Scan for the cell matching the given text and deliver its (X, Y) coordinate at center. 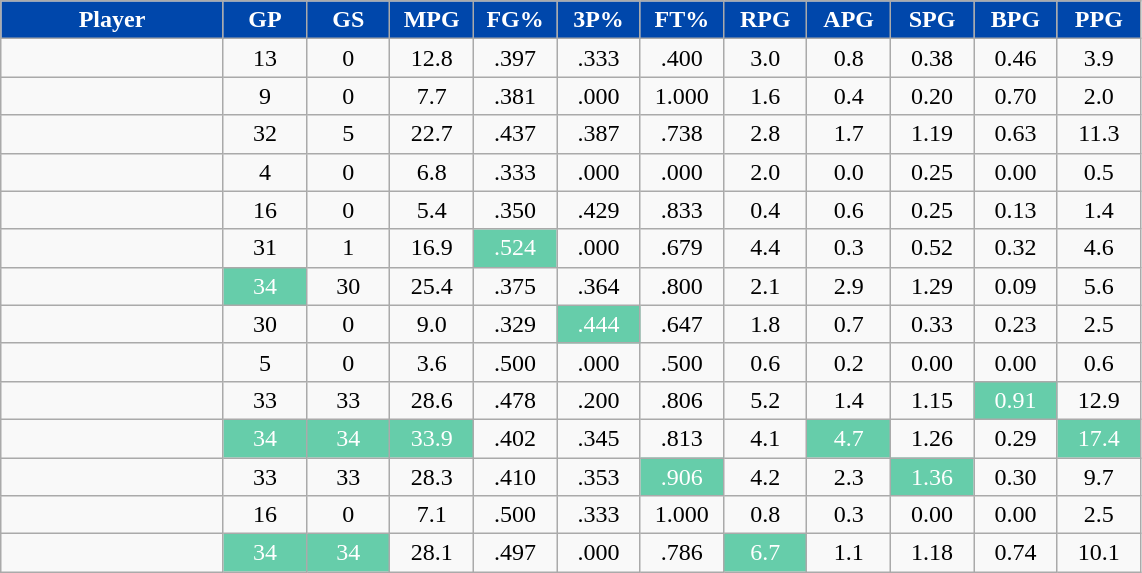
1.8 (766, 324)
5.2 (766, 400)
6.7 (766, 553)
0.70 (1016, 96)
.400 (682, 58)
0.23 (1016, 324)
32 (264, 134)
.429 (598, 210)
4.1 (766, 438)
.800 (682, 286)
.833 (682, 210)
.402 (514, 438)
2.1 (766, 286)
.329 (514, 324)
5.6 (1098, 286)
0.38 (932, 58)
11.3 (1098, 134)
.345 (598, 438)
0.0 (848, 172)
4.2 (766, 477)
1.15 (932, 400)
13 (264, 58)
28.6 (432, 400)
.375 (514, 286)
5.4 (432, 210)
Player (112, 20)
FG% (514, 20)
.738 (682, 134)
0.7 (848, 324)
17.4 (1098, 438)
0.46 (1016, 58)
.364 (598, 286)
2.8 (766, 134)
.478 (514, 400)
0.20 (932, 96)
.806 (682, 400)
4.7 (848, 438)
.786 (682, 553)
SPG (932, 20)
.397 (514, 58)
.906 (682, 477)
12.9 (1098, 400)
.813 (682, 438)
.200 (598, 400)
12.8 (432, 58)
BPG (1016, 20)
7.7 (432, 96)
2.3 (848, 477)
31 (264, 248)
9.0 (432, 324)
22.7 (432, 134)
0.30 (1016, 477)
2.9 (848, 286)
0.91 (1016, 400)
1.26 (932, 438)
33.9 (432, 438)
0.2 (848, 362)
9 (264, 96)
16.9 (432, 248)
1.7 (848, 134)
GP (264, 20)
0.33 (932, 324)
0.63 (1016, 134)
4.6 (1098, 248)
4.4 (766, 248)
10.1 (1098, 553)
.437 (514, 134)
1.19 (932, 134)
GS (348, 20)
.647 (682, 324)
1.36 (932, 477)
MPG (432, 20)
28.3 (432, 477)
0.5 (1098, 172)
.353 (598, 477)
3.6 (432, 362)
28.1 (432, 553)
0.32 (1016, 248)
.444 (598, 324)
3.9 (1098, 58)
1.29 (932, 286)
.410 (514, 477)
FT% (682, 20)
RPG (766, 20)
.679 (682, 248)
0.29 (1016, 438)
1.1 (848, 553)
3.0 (766, 58)
.387 (598, 134)
0.52 (932, 248)
.350 (514, 210)
0.74 (1016, 553)
6.8 (432, 172)
0.09 (1016, 286)
4 (264, 172)
3P% (598, 20)
25.4 (432, 286)
0.13 (1016, 210)
1 (348, 248)
.524 (514, 248)
.497 (514, 553)
1.6 (766, 96)
APG (848, 20)
1.18 (932, 553)
9.7 (1098, 477)
PPG (1098, 20)
7.1 (432, 515)
.381 (514, 96)
